Identify which cell holds the provided text, then report its [x, y] central coordinate. 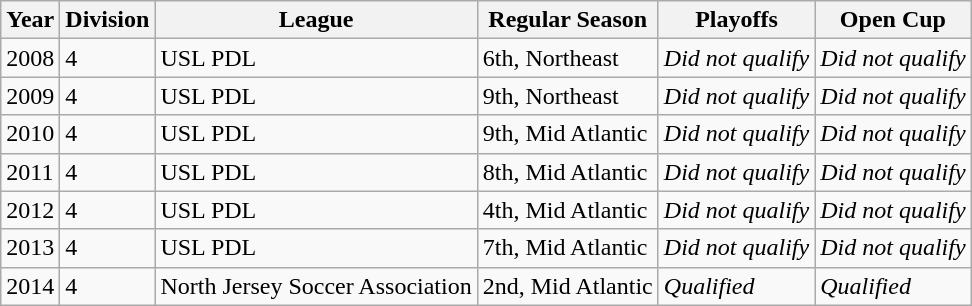
2013 [30, 248]
9th, Mid Atlantic [568, 134]
Division [108, 20]
9th, Northeast [568, 96]
2nd, Mid Atlantic [568, 286]
2009 [30, 96]
7th, Mid Atlantic [568, 248]
Year [30, 20]
North Jersey Soccer Association [316, 286]
2010 [30, 134]
8th, Mid Atlantic [568, 172]
6th, Northeast [568, 58]
2014 [30, 286]
Open Cup [893, 20]
2011 [30, 172]
4th, Mid Atlantic [568, 210]
Regular Season [568, 20]
League [316, 20]
2012 [30, 210]
2008 [30, 58]
Playoffs [736, 20]
